Capture the cell that displays the provided text and extract its [x, y] central coordinate. 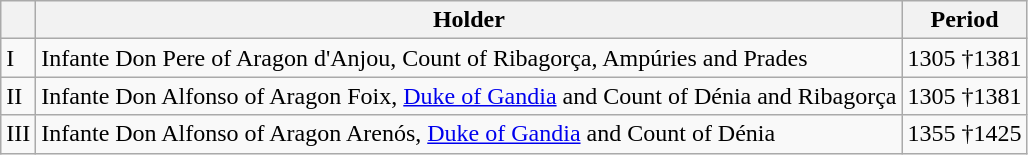
Infante Don Alfonso of Aragon Foix, Duke of Gandia and Count of Dénia and Ribagorça [469, 96]
Infante Don Alfonso of Aragon Arenós, Duke of Gandia and Count of Dénia [469, 134]
1355 †1425 [964, 134]
Holder [469, 20]
I [18, 58]
Period [964, 20]
Infante Don Pere of Aragon d'Anjou, Count of Ribagorça, Ampúries and Prades [469, 58]
II [18, 96]
III [18, 134]
